Return (x, y) of the center of cell containing provided text 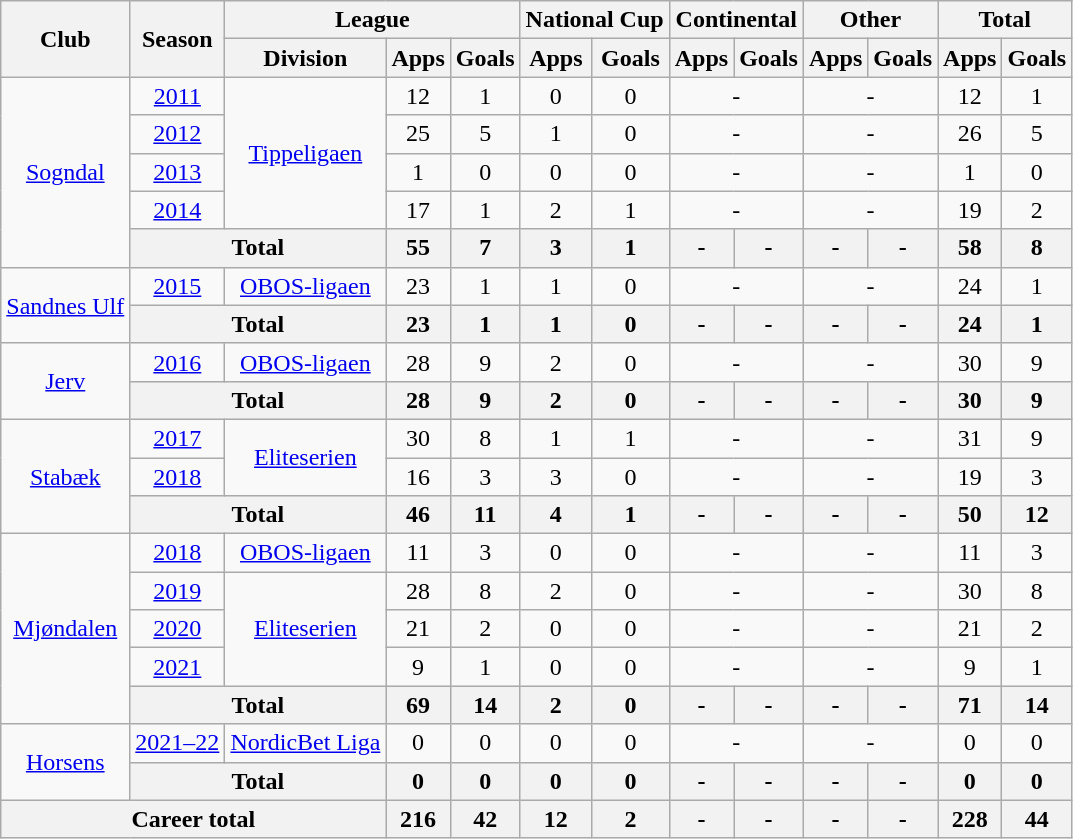
Sogndal (66, 172)
2021 (178, 667)
2019 (178, 591)
Sandnes Ulf (66, 305)
Other (870, 20)
Horsens (66, 762)
26 (970, 134)
Season (178, 39)
Career total (194, 819)
42 (485, 819)
31 (970, 438)
2011 (178, 96)
Jerv (66, 381)
2014 (178, 210)
2015 (178, 286)
National Cup (594, 20)
16 (418, 477)
2020 (178, 629)
2021–22 (178, 743)
Mjøndalen (66, 629)
228 (970, 819)
Club (66, 39)
Division (306, 58)
4 (556, 515)
2012 (178, 134)
2017 (178, 438)
71 (970, 705)
44 (1037, 819)
NordicBet Liga (306, 743)
Tippeligaen (306, 153)
7 (485, 248)
55 (418, 248)
2016 (178, 362)
50 (970, 515)
Stabæk (66, 476)
25 (418, 134)
46 (418, 515)
2013 (178, 172)
17 (418, 210)
Continental (736, 20)
216 (418, 819)
League (372, 20)
69 (418, 705)
58 (970, 248)
